Identify which cell holds the provided text, then report its [X, Y] central coordinate. 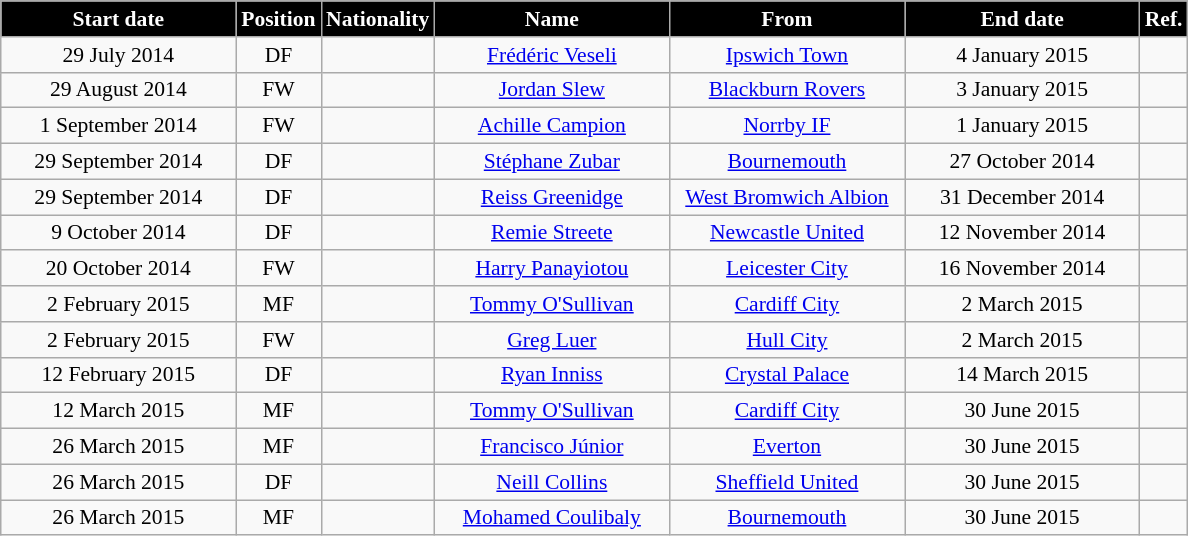
Position [278, 19]
Hull City [786, 340]
Neill Collins [552, 482]
Ipswich Town [786, 55]
From [786, 19]
29 July 2014 [118, 55]
29 August 2014 [118, 90]
12 March 2015 [118, 411]
Remie Streete [552, 233]
Blackburn Rovers [786, 90]
Jordan Slew [552, 90]
Frédéric Veseli [552, 55]
Name [552, 19]
1 September 2014 [118, 126]
12 February 2015 [118, 375]
1 January 2015 [1022, 126]
9 October 2014 [118, 233]
31 December 2014 [1022, 197]
Newcastle United [786, 233]
20 October 2014 [118, 269]
27 October 2014 [1022, 162]
Start date [118, 19]
12 November 2014 [1022, 233]
Leicester City [786, 269]
End date [1022, 19]
Ref. [1164, 19]
Everton [786, 447]
Ryan Inniss [552, 375]
Nationality [378, 19]
Norrby IF [786, 126]
Greg Luer [552, 340]
Sheffield United [786, 482]
Francisco Júnior [552, 447]
Reiss Greenidge [552, 197]
14 March 2015 [1022, 375]
Harry Panayiotou [552, 269]
4 January 2015 [1022, 55]
Mohamed Coulibaly [552, 518]
Achille Campion [552, 126]
West Bromwich Albion [786, 197]
Crystal Palace [786, 375]
3 January 2015 [1022, 90]
Stéphane Zubar [552, 162]
16 November 2014 [1022, 269]
